Search for the cell housing the specified text and yield its [x, y] center coordinate. 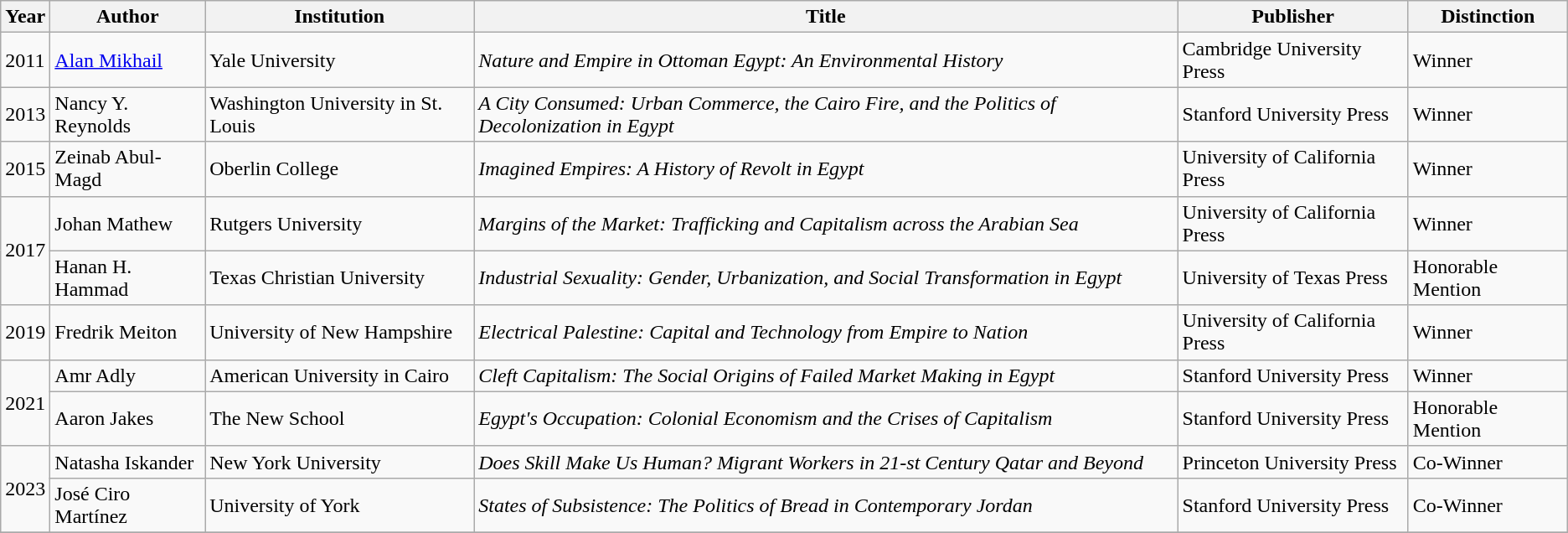
University of York [340, 505]
Does Skill Make Us Human? Migrant Workers in 21-st Century Qatar and Beyond [826, 462]
Margins of the Market: Trafficking and Capitalism across the Arabian Sea [826, 223]
Publisher [1293, 17]
Institution [340, 17]
States of Subsistence: The Politics of Bread in Contemporary Jordan [826, 505]
Washington University in St. Louis [340, 114]
Imagined Empires: A History of Revolt in Egypt [826, 169]
Cleft Capitalism: The Social Origins of Failed Market Making in Egypt [826, 375]
Nancy Y. Reynolds [127, 114]
Nature and Empire in Ottoman Egypt: An Environmental History [826, 60]
University of New Hampshire [340, 332]
Alan Mikhail [127, 60]
2011 [25, 60]
Princeton University Press [1293, 462]
Electrical Palestine: Capital and Technology from Empire to Nation [826, 332]
2015 [25, 169]
A City Consumed: Urban Commerce, the Cairo Fire, and the Politics of Decolonization in Egypt [826, 114]
2021 [25, 402]
Rutgers University [340, 223]
Title [826, 17]
Cambridge University Press [1293, 60]
Egypt's Occupation: Colonial Economism and the Crises of Capitalism [826, 419]
Texas Christian University [340, 278]
2013 [25, 114]
Johan Mathew [127, 223]
Natasha Iskander [127, 462]
American University in Cairo [340, 375]
Zeinab Abul-Magd [127, 169]
José Ciro Martínez [127, 505]
Fredrik Meiton [127, 332]
New York University [340, 462]
Year [25, 17]
Aaron Jakes [127, 419]
2023 [25, 489]
Yale University [340, 60]
Industrial Sexuality: Gender, Urbanization, and Social Transformation in Egypt [826, 278]
University of Texas Press [1293, 278]
2019 [25, 332]
Amr Adly [127, 375]
Hanan H. Hammad [127, 278]
Author [127, 17]
The New School [340, 419]
2017 [25, 251]
Distinction [1488, 17]
Oberlin College [340, 169]
